Determine the (X, Y) coordinate at the center of the cell enclosing the given text.  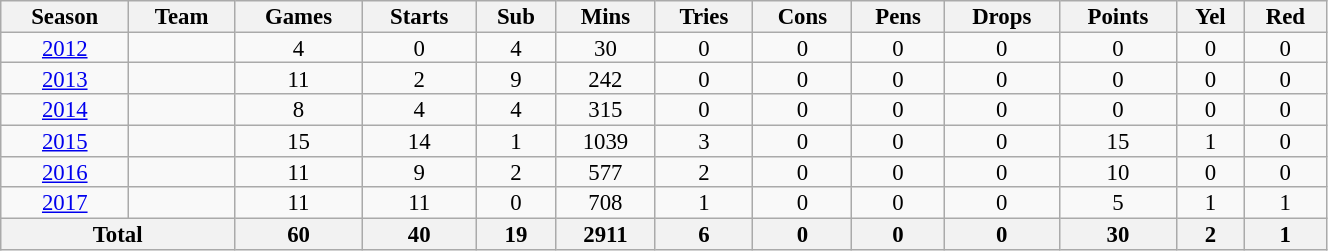
Points (1118, 16)
2014 (65, 110)
60 (299, 234)
1039 (606, 140)
315 (606, 110)
5 (1118, 204)
577 (606, 172)
Season (65, 16)
Drops (1002, 16)
Cons (802, 16)
Pens (898, 16)
10 (1118, 172)
2016 (65, 172)
40 (420, 234)
Total (118, 234)
2015 (65, 140)
Starts (420, 16)
Yel (1211, 16)
2017 (65, 204)
6 (704, 234)
Tries (704, 16)
2013 (65, 78)
Team (182, 16)
2012 (65, 48)
Red (1285, 16)
14 (420, 140)
Sub (516, 16)
2911 (606, 234)
8 (299, 110)
3 (704, 140)
Mins (606, 16)
242 (606, 78)
708 (606, 204)
19 (516, 234)
Games (299, 16)
